Return the [x, y] coordinate for the center point of the cell that contains the specified text.  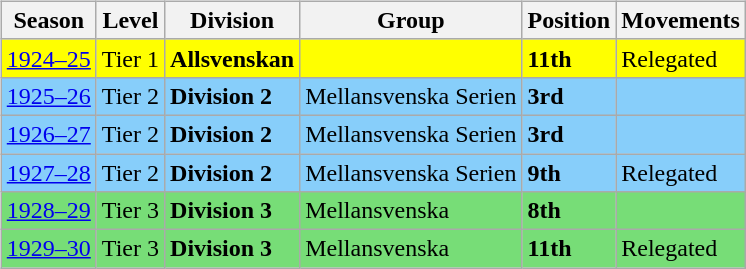
9th [569, 173]
1928–29 [48, 211]
1925–26 [48, 96]
1924–25 [48, 58]
Allsvenskan [232, 58]
Position [569, 20]
8th [569, 211]
1927–28 [48, 173]
Tier 1 [130, 58]
1926–27 [48, 134]
Group [411, 20]
Division [232, 20]
1929–30 [48, 249]
Movements [681, 20]
Season [48, 20]
Level [130, 20]
